Find where the given text appears and provide that cell's center as [x, y] coordinate. 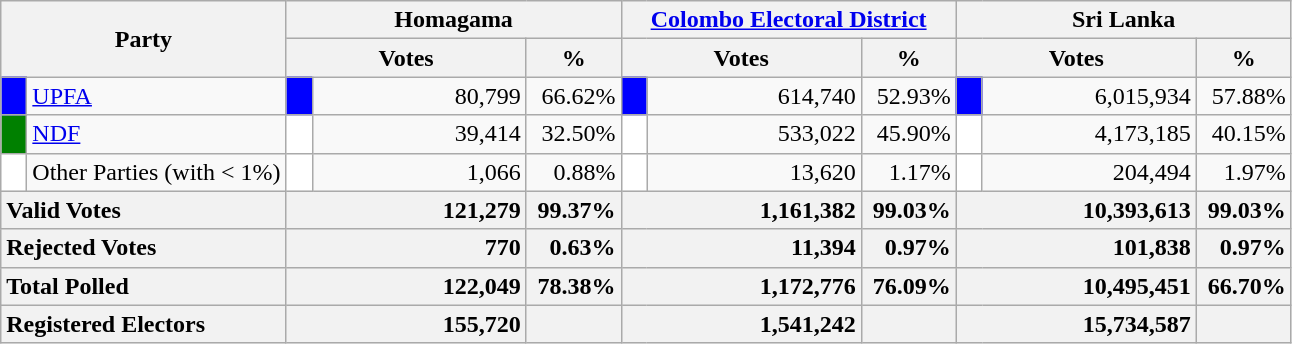
UPFA [156, 96]
45.90% [908, 134]
770 [406, 248]
57.88% [1244, 96]
Colombo Electoral District [788, 20]
122,049 [406, 286]
614,740 [754, 96]
Total Polled [144, 286]
Rejected Votes [144, 248]
NDF [156, 134]
52.93% [908, 96]
99.37% [574, 210]
39,414 [419, 134]
121,279 [406, 210]
1,066 [419, 172]
Sri Lanka [1124, 20]
66.70% [1244, 286]
Homagama [454, 20]
101,838 [1076, 248]
10,393,613 [1076, 210]
80,799 [419, 96]
40.15% [1244, 134]
10,495,451 [1076, 286]
204,494 [1089, 172]
13,620 [754, 172]
155,720 [406, 324]
1,161,382 [741, 210]
78.38% [574, 286]
1.17% [908, 172]
6,015,934 [1089, 96]
0.63% [574, 248]
1,541,242 [741, 324]
11,394 [741, 248]
4,173,185 [1089, 134]
32.50% [574, 134]
Valid Votes [144, 210]
533,022 [754, 134]
Registered Electors [144, 324]
1.97% [1244, 172]
66.62% [574, 96]
0.88% [574, 172]
Party [144, 39]
Other Parties (with < 1%) [156, 172]
15,734,587 [1076, 324]
1,172,776 [741, 286]
76.09% [908, 286]
